Capture the cell that displays the provided text and extract its (x, y) central coordinate. 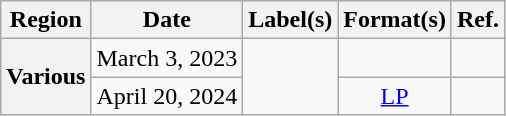
Date (167, 20)
Ref. (478, 20)
Label(s) (290, 20)
LP (395, 96)
March 3, 2023 (167, 58)
Format(s) (395, 20)
Region (46, 20)
Various (46, 77)
April 20, 2024 (167, 96)
